Scan for the cell matching the given text and deliver its (x, y) coordinate at center. 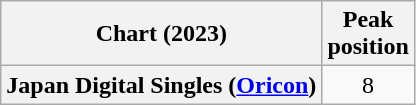
Japan Digital Singles (Oricon) (162, 85)
8 (368, 85)
Peakposition (368, 34)
Chart (2023) (162, 34)
